Detect which cell encompasses the target text, then output its (X, Y) center coordinate. 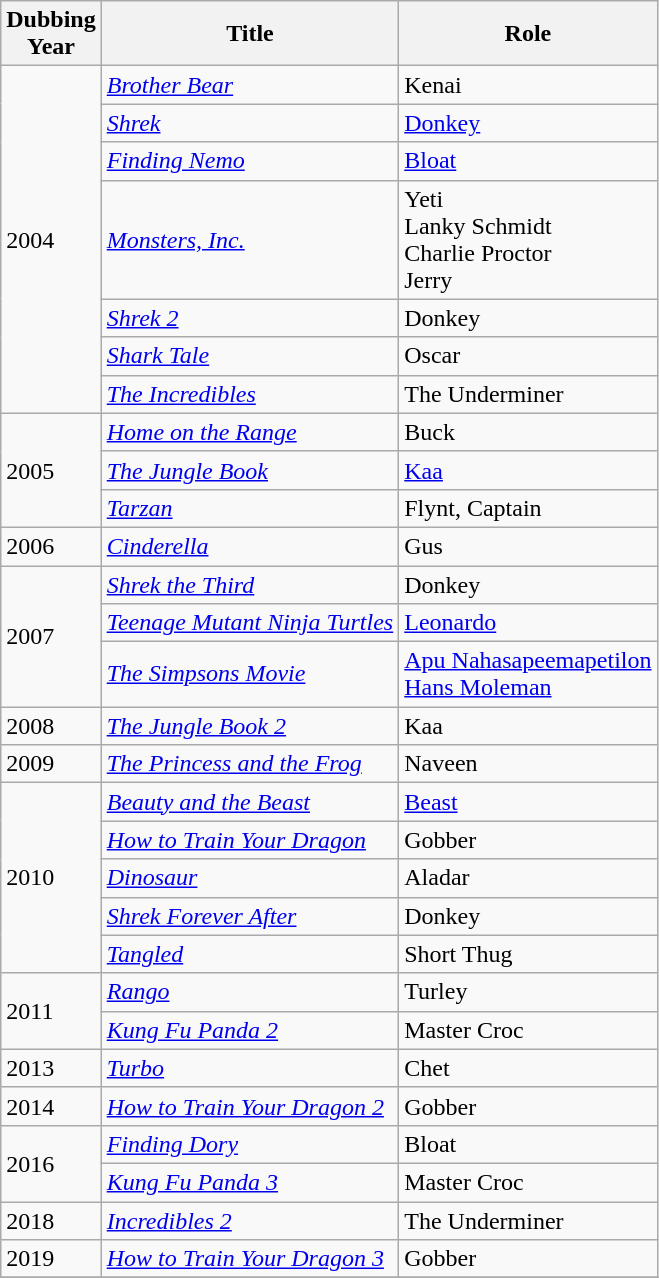
Kung Fu Panda 3 (250, 1182)
Apu NahasapeemapetilonHans Moleman (528, 674)
The Jungle Book 2 (250, 726)
Turley (528, 992)
Home on the Range (250, 432)
Oscar (528, 356)
Incredibles 2 (250, 1221)
Naveen (528, 764)
2018 (51, 1221)
Finding Nemo (250, 161)
Dinosaur (250, 878)
2008 (51, 726)
How to Train Your Dragon 2 (250, 1106)
Cinderella (250, 546)
Kung Fu Panda 2 (250, 1030)
2005 (51, 470)
The Simpsons Movie (250, 674)
2006 (51, 546)
Monsters, Inc. (250, 240)
Short Thug (528, 954)
Rango (250, 992)
Shark Tale (250, 356)
Chet (528, 1068)
Kenai (528, 85)
2013 (51, 1068)
Shrek (250, 123)
Aladar (528, 878)
2011 (51, 1011)
Buck (528, 432)
2019 (51, 1259)
2004 (51, 240)
Shrek Forever After (250, 916)
2007 (51, 636)
Teenage Mutant Ninja Turtles (250, 623)
How to Train Your Dragon 3 (250, 1259)
How to Train Your Dragon (250, 840)
Tarzan (250, 508)
Flynt, Captain (528, 508)
Beast (528, 802)
Title (250, 34)
The Princess and the Frog (250, 764)
Turbo (250, 1068)
Finding Dory (250, 1144)
Role (528, 34)
Shrek the Third (250, 585)
2014 (51, 1106)
YetiLanky SchmidtCharlie ProctorJerry (528, 240)
The Jungle Book (250, 470)
Brother Bear (250, 85)
Shrek 2 (250, 318)
Tangled (250, 954)
2016 (51, 1163)
DubbingYear (51, 34)
Beauty and the Beast (250, 802)
The Incredibles (250, 394)
Gus (528, 546)
2009 (51, 764)
Leonardo (528, 623)
2010 (51, 878)
